Extract the [X, Y] coordinate from the center of the cell holding the provided text.  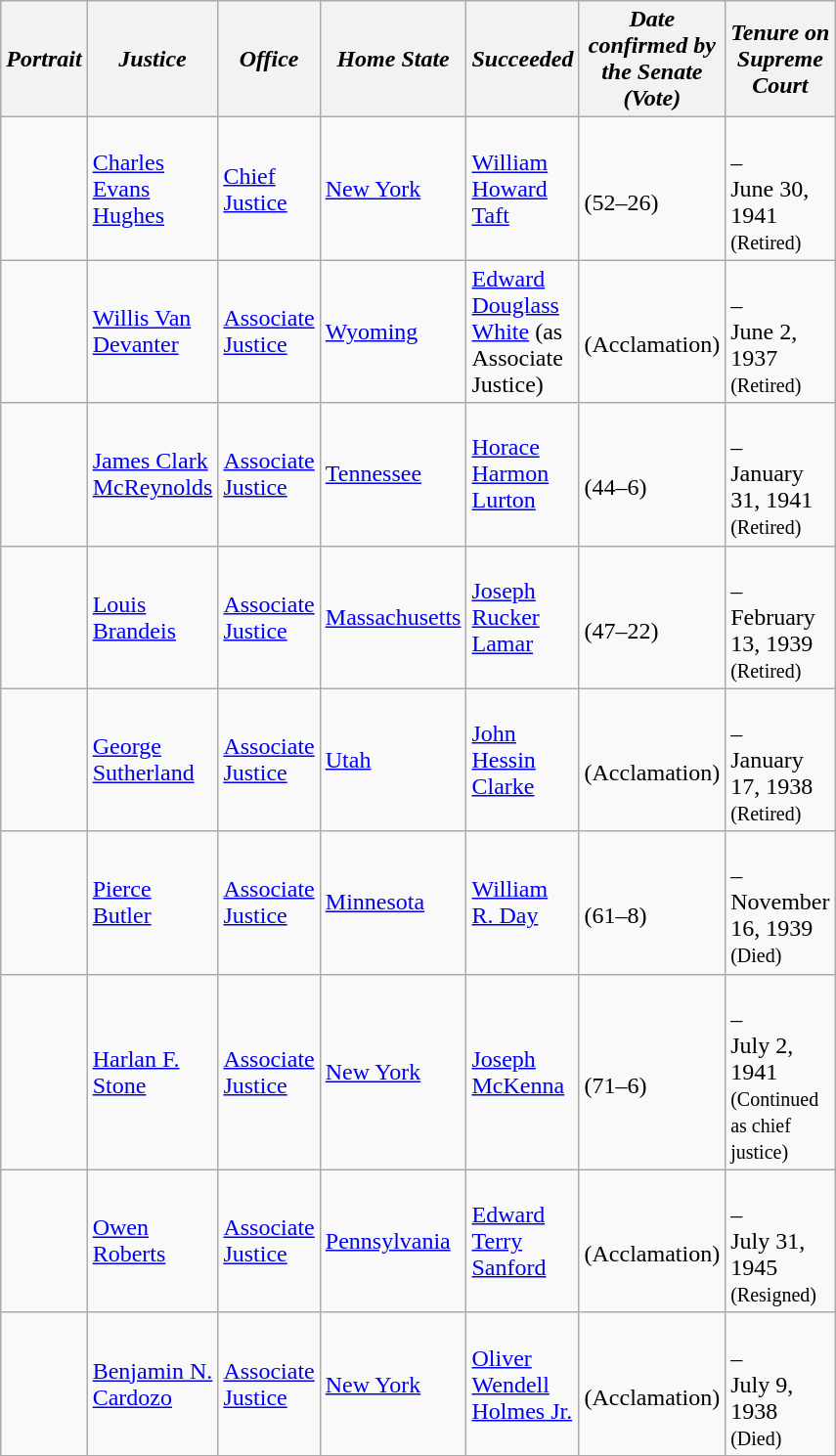
Owen Roberts [153, 1241]
–June 30, 1941(Retired) [780, 189]
–July 2, 1941(Continued as chief justice) [780, 1072]
Home State [393, 59]
Succeeded [522, 59]
Louis Brandeis [153, 617]
–January 31, 1941(Retired) [780, 474]
–February 13, 1939(Retired) [780, 617]
Minnesota [393, 903]
Joseph Rucker Lamar [522, 617]
Willis Van Devanter [153, 331]
(61–8) [652, 903]
Date confirmed by the Senate(Vote) [652, 59]
Edward Douglass White (as Associate Justice) [522, 331]
Massachusetts [393, 617]
–July 9, 1938(Died) [780, 1384]
Chief Justice [269, 189]
Pierce Butler [153, 903]
Portrait [44, 59]
Charles Evans Hughes [153, 189]
(47–22) [652, 617]
Tenure on Supreme Court [780, 59]
Tennessee [393, 474]
Edward Terry Sanford [522, 1241]
–July 31, 1945(Resigned) [780, 1241]
George Sutherland [153, 760]
James Clark McReynolds [153, 474]
–June 2, 1937(Retired) [780, 331]
William Howard Taft [522, 189]
Horace Harmon Lurton [522, 474]
Pennsylvania [393, 1241]
(71–6) [652, 1072]
(52–26) [652, 189]
–January 17, 1938(Retired) [780, 760]
Benjamin N. Cardozo [153, 1384]
Justice [153, 59]
William R. Day [522, 903]
–November 16, 1939(Died) [780, 903]
John Hessin Clarke [522, 760]
Harlan F. Stone [153, 1072]
Utah [393, 760]
Wyoming [393, 331]
Oliver Wendell Holmes Jr. [522, 1384]
Joseph McKenna [522, 1072]
Office [269, 59]
(44–6) [652, 474]
